Scan for the cell matching the given text and deliver its (x, y) coordinate at center. 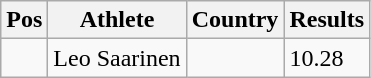
10.28 (327, 58)
Leo Saarinen (117, 58)
Athlete (117, 20)
Country (235, 20)
Results (327, 20)
Pos (24, 20)
